For the text-containing cell, return its midpoint in (x, y) coordinate format. 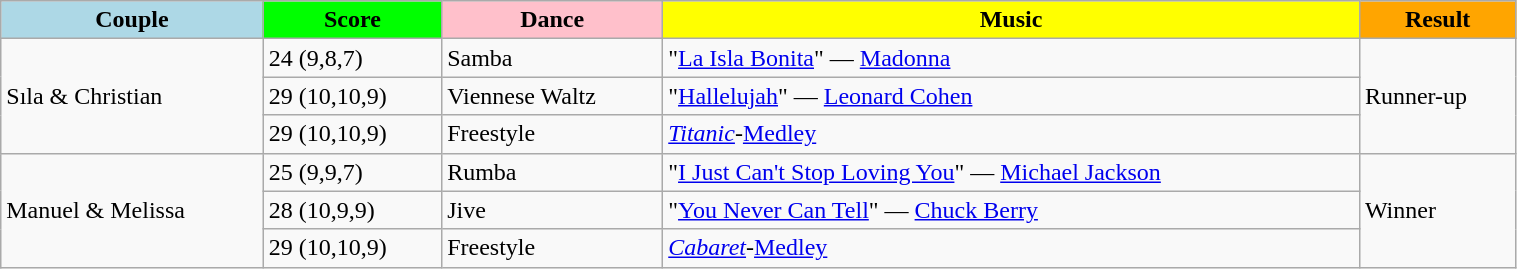
Couple (132, 20)
28 (10,9,9) (352, 210)
24 (9,8,7) (352, 58)
Manuel & Melissa (132, 210)
Music (1012, 20)
25 (9,9,7) (352, 172)
Samba (552, 58)
"Hallelujah" — Leonard Cohen (1012, 96)
"La Isla Bonita" — Madonna (1012, 58)
Viennese Waltz (552, 96)
Sıla & Christian (132, 96)
Rumba (552, 172)
Cabaret-Medley (1012, 248)
Winner (1438, 210)
"You Never Can Tell" — Chuck Berry (1012, 210)
Jive (552, 210)
Dance (552, 20)
Score (352, 20)
Titanic-Medley (1012, 134)
Result (1438, 20)
Runner-up (1438, 96)
"I Just Can't Stop Loving You" — Michael Jackson (1012, 172)
